Locate the cell with the specified text and output its [X, Y] center coordinate. 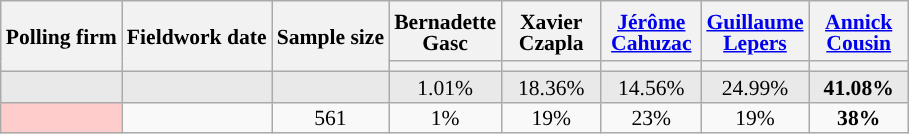
Polling firm [62, 36]
561 [330, 118]
14.56% [651, 86]
18.36% [551, 86]
1% [445, 118]
24.99% [754, 86]
Jérôme Cahuzac [651, 31]
Xavier Czapla [551, 31]
Annick Cousin [859, 31]
Guillaume Lepers [754, 31]
38% [859, 118]
Sample size [330, 36]
Bernadette Gasc [445, 31]
1.01% [445, 86]
23% [651, 118]
41.08% [859, 86]
Fieldwork date [197, 36]
